Search for the cell housing the specified text and yield its (X, Y) center coordinate. 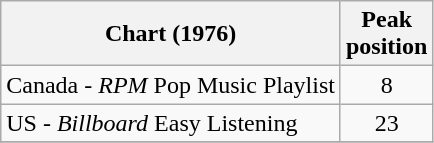
Canada - RPM Pop Music Playlist (171, 85)
8 (386, 85)
Peakposition (386, 34)
Chart (1976) (171, 34)
23 (386, 123)
US - Billboard Easy Listening (171, 123)
